Provide the [X, Y] coordinate of the cell's center where the given text is located.  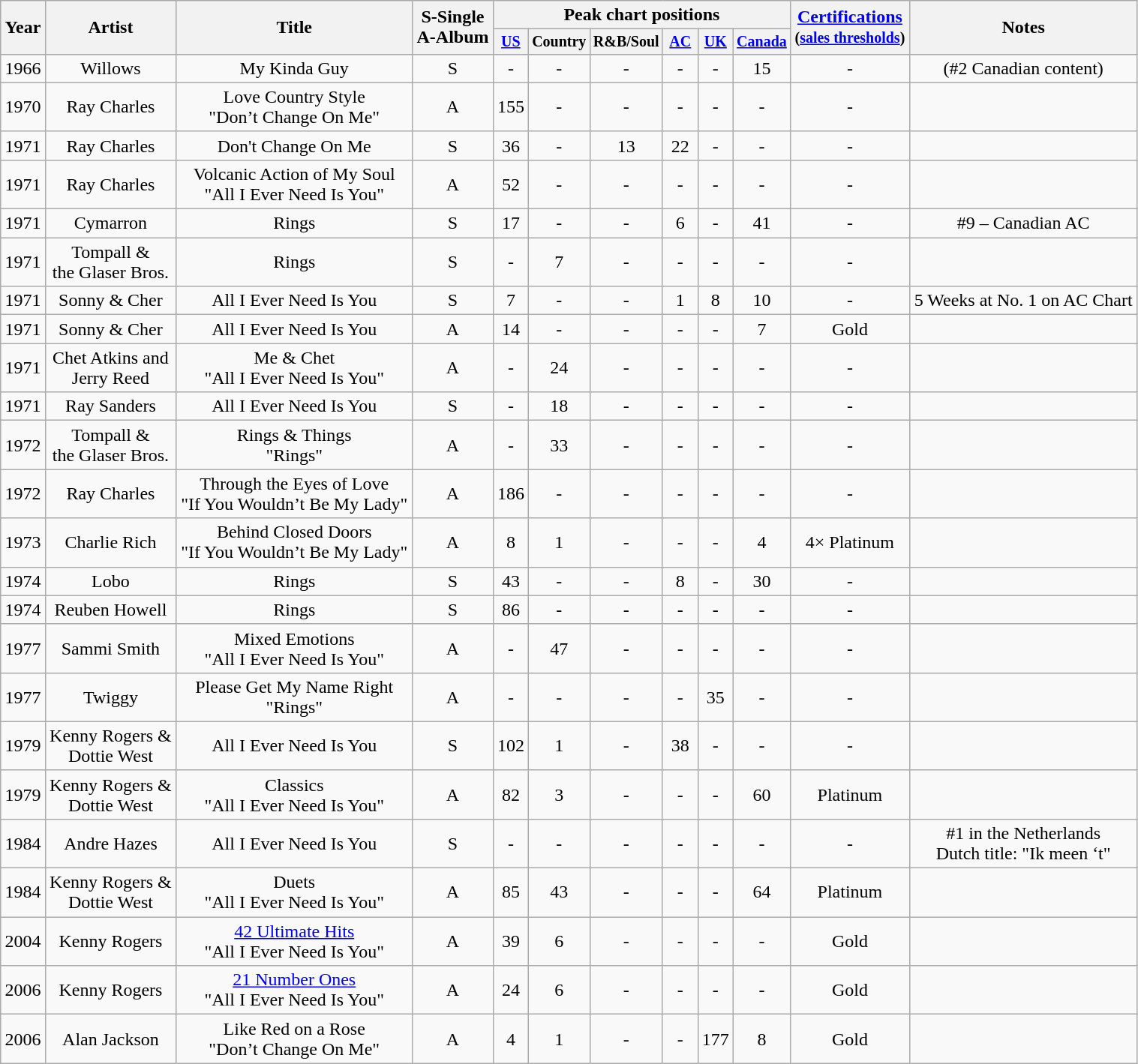
33 [559, 445]
Lobo [111, 581]
Don't Change On Me [294, 145]
42 Ultimate Hits"All I Ever Need Is You" [294, 942]
(#2 Canadian content) [1023, 68]
Alan Jackson [111, 1039]
30 [761, 581]
#1 in the NetherlandsDutch title: "Ik meen ‘t" [1023, 843]
64 [761, 892]
Through the Eyes of Love"If You Wouldn’t Be My Lady" [294, 493]
R&B/Soul [626, 42]
5 Weeks at No. 1 on AC Chart [1023, 301]
Charlie Rich [111, 543]
Twiggy [111, 697]
Reuben Howell [111, 610]
Please Get My Name Right"Rings" [294, 697]
US [510, 42]
UK [716, 42]
21 Number Ones"All I Ever Need Is You" [294, 990]
My Kinda Guy [294, 68]
13 [626, 145]
Canada [761, 42]
Duets"All I Ever Need Is You" [294, 892]
Classics"All I Ever Need Is You" [294, 795]
Rings & Things"Rings" [294, 445]
155 [510, 106]
Willows [111, 68]
S-SingleA-Album [453, 28]
Love Country Style"Don’t Change On Me" [294, 106]
60 [761, 795]
Mixed Emotions"All I Ever Need Is You" [294, 648]
36 [510, 145]
14 [510, 329]
4× Platinum [851, 543]
1966 [23, 68]
1970 [23, 106]
17 [510, 223]
15 [761, 68]
39 [510, 942]
186 [510, 493]
18 [559, 406]
10 [761, 301]
177 [716, 1039]
41 [761, 223]
85 [510, 892]
Title [294, 28]
Country [559, 42]
Year [23, 28]
Notes [1023, 28]
3 [559, 795]
Like Red on a Rose"Don’t Change On Me" [294, 1039]
Cymarron [111, 223]
Artist [111, 28]
#9 – Canadian AC [1023, 223]
AC [680, 42]
22 [680, 145]
52 [510, 184]
Volcanic Action of My Soul"All I Ever Need Is You" [294, 184]
86 [510, 610]
1973 [23, 543]
47 [559, 648]
38 [680, 745]
Me & Chet"All I Ever Need Is You" [294, 367]
Sammi Smith [111, 648]
Peak chart positions [641, 15]
35 [716, 697]
Ray Sanders [111, 406]
Behind Closed Doors"If You Wouldn’t Be My Lady" [294, 543]
Andre Hazes [111, 843]
Chet Atkins andJerry Reed [111, 367]
82 [510, 795]
102 [510, 745]
Certifications(sales thresholds) [851, 28]
2004 [23, 942]
